Return the [x, y] coordinate for the center point of the cell that contains the specified text.  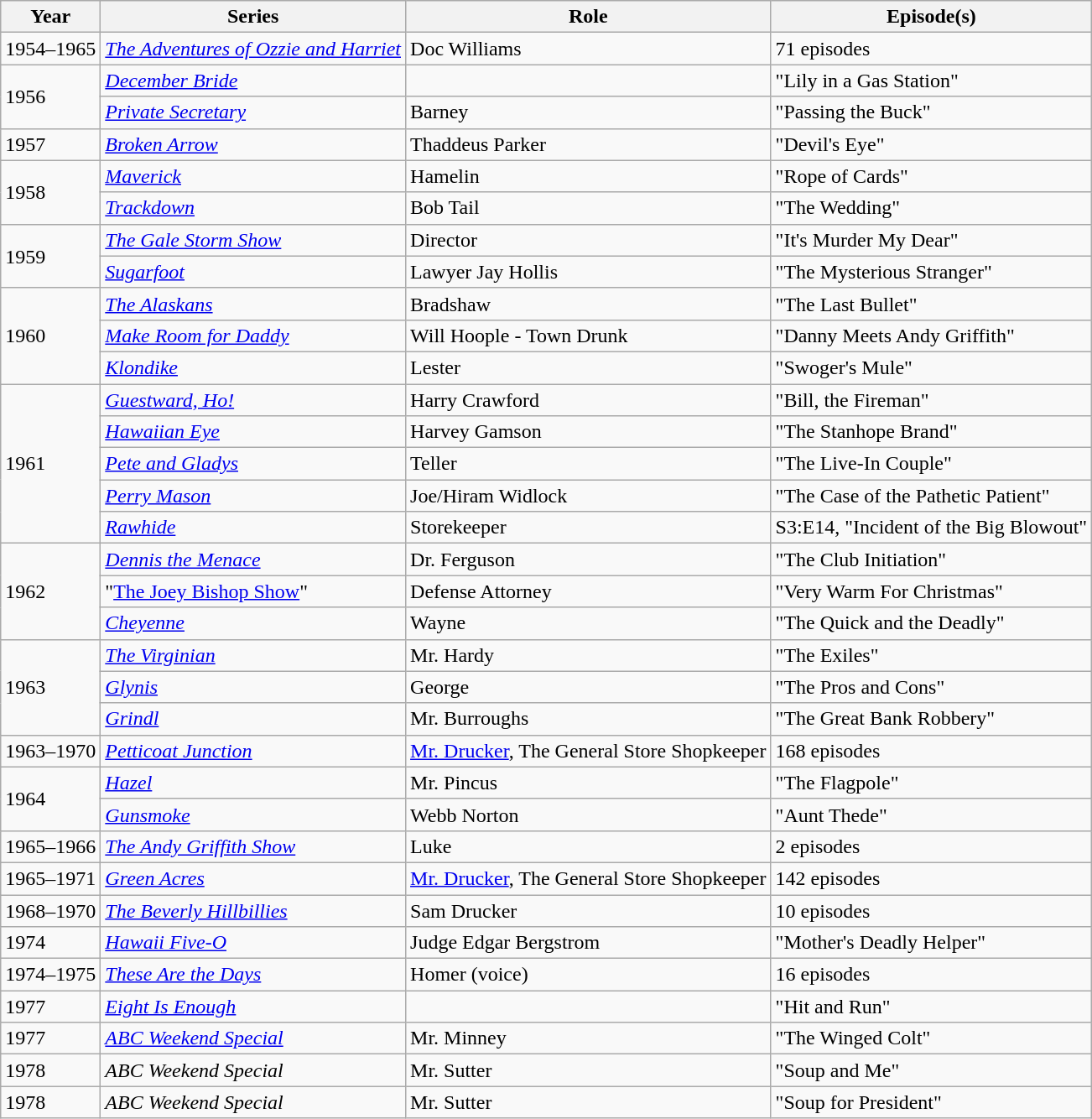
Doc Williams [589, 49]
Grindl [253, 719]
"The Stanhope Brand" [931, 432]
Green Acres [253, 878]
Luke [589, 846]
Bradshaw [589, 304]
Cheyenne [253, 623]
Hamelin [589, 176]
The Gale Storm Show [253, 240]
Gunsmoke [253, 815]
"The Great Bank Robbery" [931, 719]
Episode(s) [931, 17]
16 episodes [931, 975]
71 episodes [931, 49]
"The Wedding" [931, 208]
Will Hoople - Town Drunk [589, 336]
The Andy Griffith Show [253, 846]
Make Room for Daddy [253, 336]
"Lily in a Gas Station" [931, 81]
George [589, 687]
Bob Tail [589, 208]
The Alaskans [253, 304]
"The Winged Colt" [931, 1038]
Mr. Burroughs [589, 719]
1963 [50, 687]
"The Pros and Cons" [931, 687]
Year [50, 17]
142 episodes [931, 878]
1959 [50, 256]
Teller [589, 464]
2 episodes [931, 846]
Maverick [253, 176]
"The Quick and the Deadly" [931, 623]
1968–1970 [50, 910]
"The Live-In Couple" [931, 464]
Defense Attorney [589, 591]
"The Joey Bishop Show" [253, 591]
"The Flagpole" [931, 783]
Sugarfoot [253, 272]
Lawyer Jay Hollis [589, 272]
1965–1971 [50, 878]
1963–1970 [50, 751]
"Swoger's Mule" [931, 367]
"Rope of Cards" [931, 176]
Pete and Gladys [253, 464]
168 episodes [931, 751]
"Soup for President" [931, 1102]
These Are the Days [253, 975]
S3:E14, "Incident of the Big Blowout" [931, 528]
Broken Arrow [253, 144]
Private Secretary [253, 112]
Mr. Hardy [589, 655]
Lester [589, 367]
Director [589, 240]
Petticoat Junction [253, 751]
Role [589, 17]
Mr. Minney [589, 1038]
1962 [50, 591]
Harvey Gamson [589, 432]
The Adventures of Ozzie and Harriet [253, 49]
1964 [50, 799]
"Danny Meets Andy Griffith" [931, 336]
Sam Drucker [589, 910]
1957 [50, 144]
10 episodes [931, 910]
Glynis [253, 687]
Thaddeus Parker [589, 144]
Rawhide [253, 528]
Dennis the Menace [253, 559]
"The Club Initiation" [931, 559]
Webb Norton [589, 815]
"The Mysterious Stranger" [931, 272]
"Aunt Thede" [931, 815]
"Bill, the Fireman" [931, 400]
"The Case of the Pathetic Patient" [931, 496]
1974 [50, 943]
"Very Warm For Christmas" [931, 591]
December Bride [253, 81]
The Virginian [253, 655]
"Soup and Me" [931, 1070]
"The Exiles" [931, 655]
Trackdown [253, 208]
Harry Crawford [589, 400]
Series [253, 17]
Perry Mason [253, 496]
Guestward, Ho! [253, 400]
1960 [50, 336]
Hawaiian Eye [253, 432]
1956 [50, 96]
1965–1966 [50, 846]
"Hit and Run" [931, 1007]
Eight Is Enough [253, 1007]
Klondike [253, 367]
The Beverly Hillbillies [253, 910]
"Passing the Buck" [931, 112]
1974–1975 [50, 975]
"Devil's Eye" [931, 144]
Hawaii Five-O [253, 943]
Joe/Hiram Widlock [589, 496]
1961 [50, 464]
"It's Murder My Dear" [931, 240]
1958 [50, 192]
Hazel [253, 783]
Wayne [589, 623]
"The Last Bullet" [931, 304]
Barney [589, 112]
1954–1965 [50, 49]
Judge Edgar Bergstrom [589, 943]
Dr. Ferguson [589, 559]
Homer (voice) [589, 975]
Storekeeper [589, 528]
Mr. Pincus [589, 783]
"Mother's Deadly Helper" [931, 943]
